Detect which cell encompasses the target text, then output its [x, y] center coordinate. 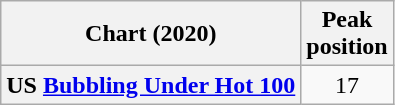
Chart (2020) [151, 34]
US Bubbling Under Hot 100 [151, 85]
Peakposition [347, 34]
17 [347, 85]
